Pinpoint the cell where the given text exists, returning its [x, y] midpoint coordinate. 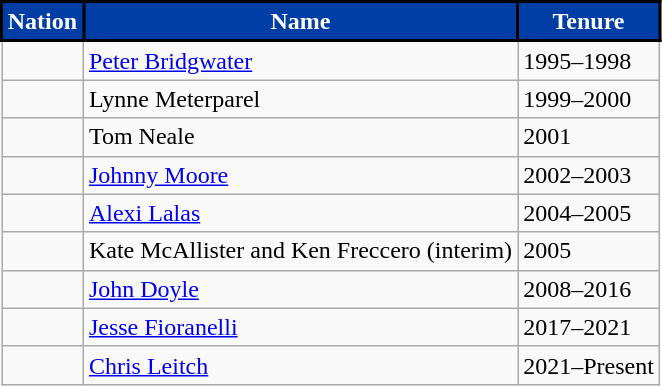
1995–1998 [589, 60]
Tom Neale [300, 137]
Kate McAllister and Ken Freccero (interim) [300, 251]
2004–2005 [589, 213]
Johnny Moore [300, 175]
2002–2003 [589, 175]
Name [300, 22]
Peter Bridgwater [300, 60]
Tenure [589, 22]
2005 [589, 251]
2008–2016 [589, 289]
1999–2000 [589, 99]
Alexi Lalas [300, 213]
2017–2021 [589, 327]
2001 [589, 137]
Chris Leitch [300, 365]
Jesse Fioranelli [300, 327]
John Doyle [300, 289]
2021–Present [589, 365]
Nation [43, 22]
Lynne Meterparel [300, 99]
